Provide the [X, Y] coordinate of the cell's center where the given text is located.  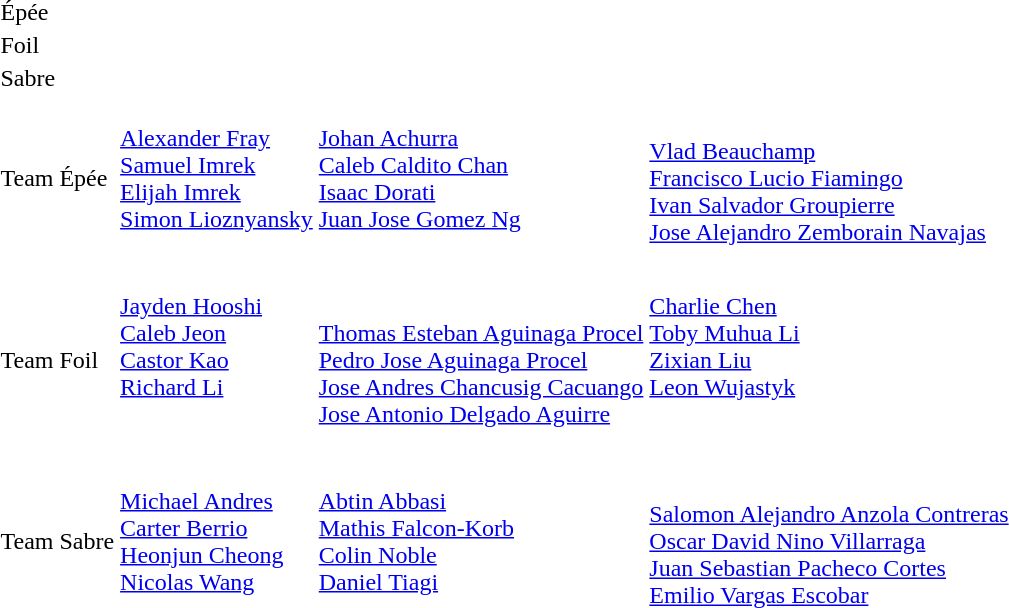
Alexander FraySamuel ImrekElijah ImrekSimon Lioznyansky [217, 178]
Thomas Esteban Aguinaga ProcelPedro Jose Aguinaga ProcelJose Andres Chancusig CacuangoJose Antonio Delgado Aguirre [481, 360]
Johan AchurraCaleb Caldito ChanIsaac DoratiJuan Jose Gomez Ng [481, 178]
Jayden HooshiCaleb JeonCastor KaoRichard Li [217, 360]
